Detect which cell encompasses the target text, then output its (x, y) center coordinate. 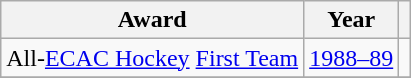
Award (152, 20)
All-ECAC Hockey First Team (152, 58)
1988–89 (352, 58)
Year (352, 20)
